Detect which cell encompasses the target text, then output its (x, y) center coordinate. 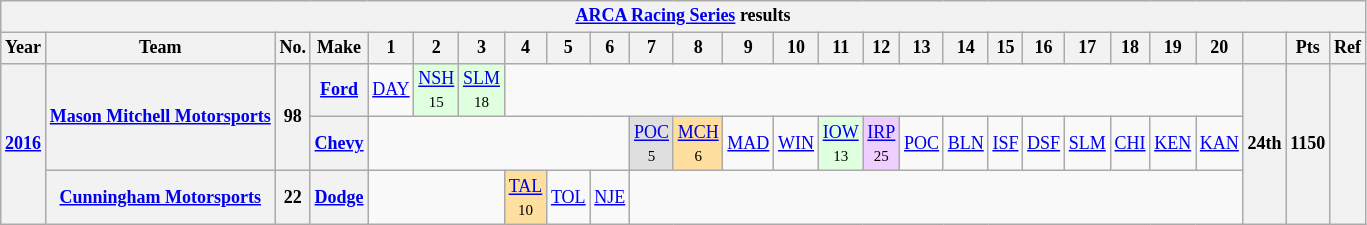
SLM18 (482, 90)
Pts (1308, 48)
BLN (966, 144)
Team (160, 48)
18 (1130, 48)
KEN (1173, 144)
6 (610, 48)
7 (652, 48)
Cunningham Motorsports (160, 197)
Make (339, 48)
2016 (24, 144)
POC (922, 144)
15 (1006, 48)
1 (391, 48)
POC5 (652, 144)
MAD (748, 144)
NJE (610, 197)
IOW13 (840, 144)
14 (966, 48)
CHI (1130, 144)
24th (1264, 144)
22 (292, 197)
ISF (1006, 144)
Chevy (339, 144)
KAN (1220, 144)
9 (748, 48)
MCH6 (698, 144)
10 (796, 48)
8 (698, 48)
No. (292, 48)
1150 (1308, 144)
5 (568, 48)
TAL10 (525, 197)
19 (1173, 48)
Ref (1348, 48)
11 (840, 48)
IRP25 (882, 144)
98 (292, 116)
Year (24, 48)
Ford (339, 90)
DSF (1044, 144)
16 (1044, 48)
12 (882, 48)
2 (436, 48)
DAY (391, 90)
SLM (1087, 144)
17 (1087, 48)
20 (1220, 48)
3 (482, 48)
Mason Mitchell Motorsports (160, 116)
NSH15 (436, 90)
TOL (568, 197)
WIN (796, 144)
ARCA Racing Series results (683, 16)
Dodge (339, 197)
4 (525, 48)
13 (922, 48)
